Output the (x, y) coordinate of the center of the cell containing the given text.  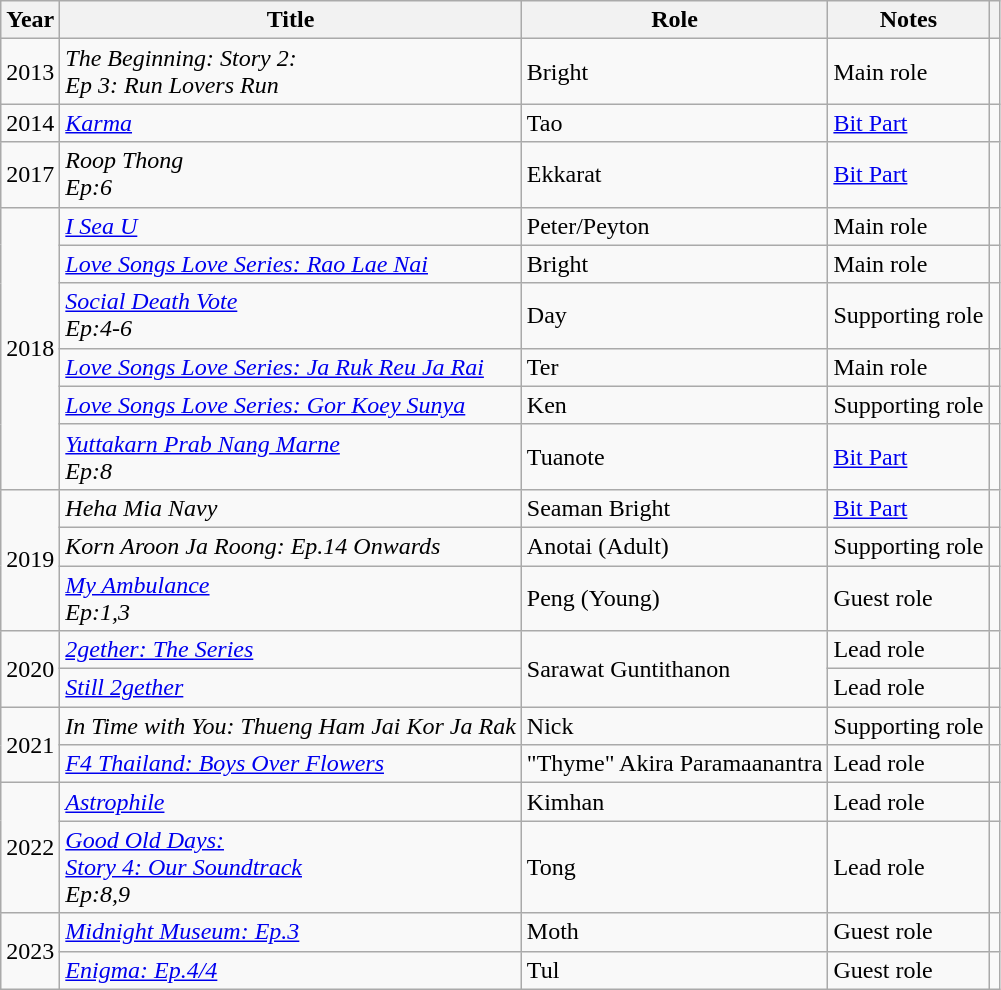
Tong (674, 867)
Yuttakarn Prab Nang MarneEp:8 (291, 456)
Ekkarat (674, 174)
2018 (30, 348)
Sarawat Guntithanon (674, 669)
Love Songs Love Series: Ja Ruk Reu Ja Rai (291, 367)
Ken (674, 405)
Peter/Peyton (674, 226)
Seaman Bright (674, 508)
Moth (674, 932)
Midnight Museum: Ep.3 (291, 932)
Tuanote (674, 456)
Love Songs Love Series: Gor Koey Sunya (291, 405)
F4 Thailand: Boys Over Flowers (291, 764)
2017 (30, 174)
2019 (30, 560)
Love Songs Love Series: Rao Lae Nai (291, 264)
2023 (30, 951)
Role (674, 20)
2gether: The Series (291, 650)
Astrophile (291, 802)
Korn Aroon Ja Roong: Ep.14 Onwards (291, 546)
"Thyme" Akira Paramaanantra (674, 764)
Kimhan (674, 802)
2021 (30, 745)
Enigma: Ep.4/4 (291, 970)
Social Death VoteEp:4-6 (291, 316)
Roop ThongEp:6 (291, 174)
Anotai (Adult) (674, 546)
Notes (908, 20)
2013 (30, 72)
Ter (674, 367)
I Sea U (291, 226)
Tul (674, 970)
2022 (30, 848)
Tao (674, 123)
Karma (291, 123)
Nick (674, 726)
Day (674, 316)
My AmbulanceEp:1,3 (291, 598)
Still 2gether (291, 688)
The Beginning: Story 2:Ep 3: Run Lovers Run (291, 72)
Heha Mia Navy (291, 508)
2020 (30, 669)
In Time with You: Thueng Ham Jai Kor Ja Rak (291, 726)
Good Old Days:Story 4: Our SoundtrackEp:8,9 (291, 867)
2014 (30, 123)
Year (30, 20)
Peng (Young) (674, 598)
Title (291, 20)
